For the text-containing cell, return its midpoint in (X, Y) coordinate format. 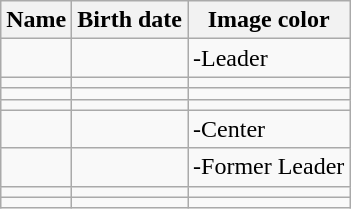
Name (36, 20)
-Center (269, 129)
Image color (269, 20)
-Leader (269, 58)
-Former Leader (269, 167)
Birth date (130, 20)
